Return the [X, Y] coordinate for the center point of the cell that contains the specified text.  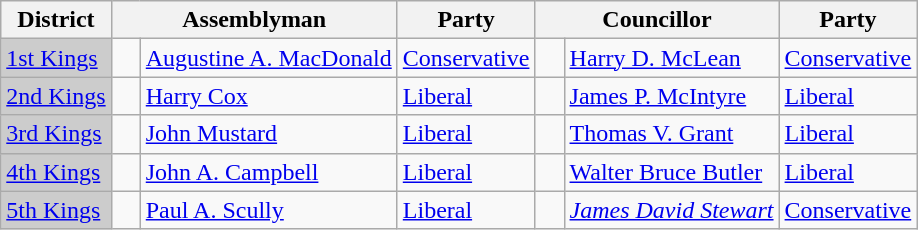
James David Stewart [672, 210]
5th Kings [56, 210]
2nd Kings [56, 96]
Paul A. Scully [268, 210]
Harry Cox [268, 96]
Walter Bruce Butler [672, 172]
Thomas V. Grant [672, 134]
3rd Kings [56, 134]
Councillor [657, 20]
John A. Campbell [268, 172]
Assemblyman [254, 20]
Augustine A. MacDonald [268, 58]
District [56, 20]
1st Kings [56, 58]
4th Kings [56, 172]
Harry D. McLean [672, 58]
James P. McIntyre [672, 96]
John Mustard [268, 134]
